Return the (x, y) coordinate for the center point of the cell that contains the specified text.  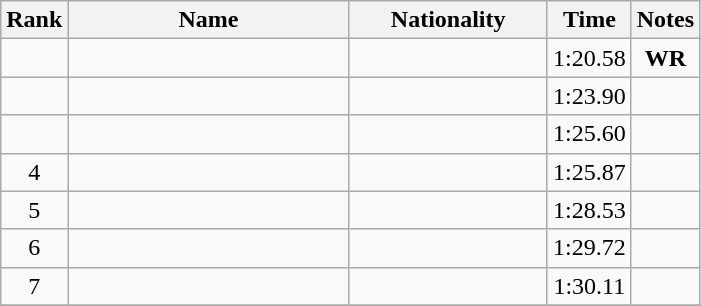
6 (34, 248)
1:28.53 (589, 210)
Name (208, 20)
4 (34, 172)
Notes (665, 20)
1:30.11 (589, 286)
Nationality (448, 20)
7 (34, 286)
Rank (34, 20)
5 (34, 210)
1:20.58 (589, 58)
Time (589, 20)
1:23.90 (589, 96)
1:25.87 (589, 172)
1:25.60 (589, 134)
WR (665, 58)
1:29.72 (589, 248)
